Determine the [x, y] coordinate at the center of the cell enclosing the given text.  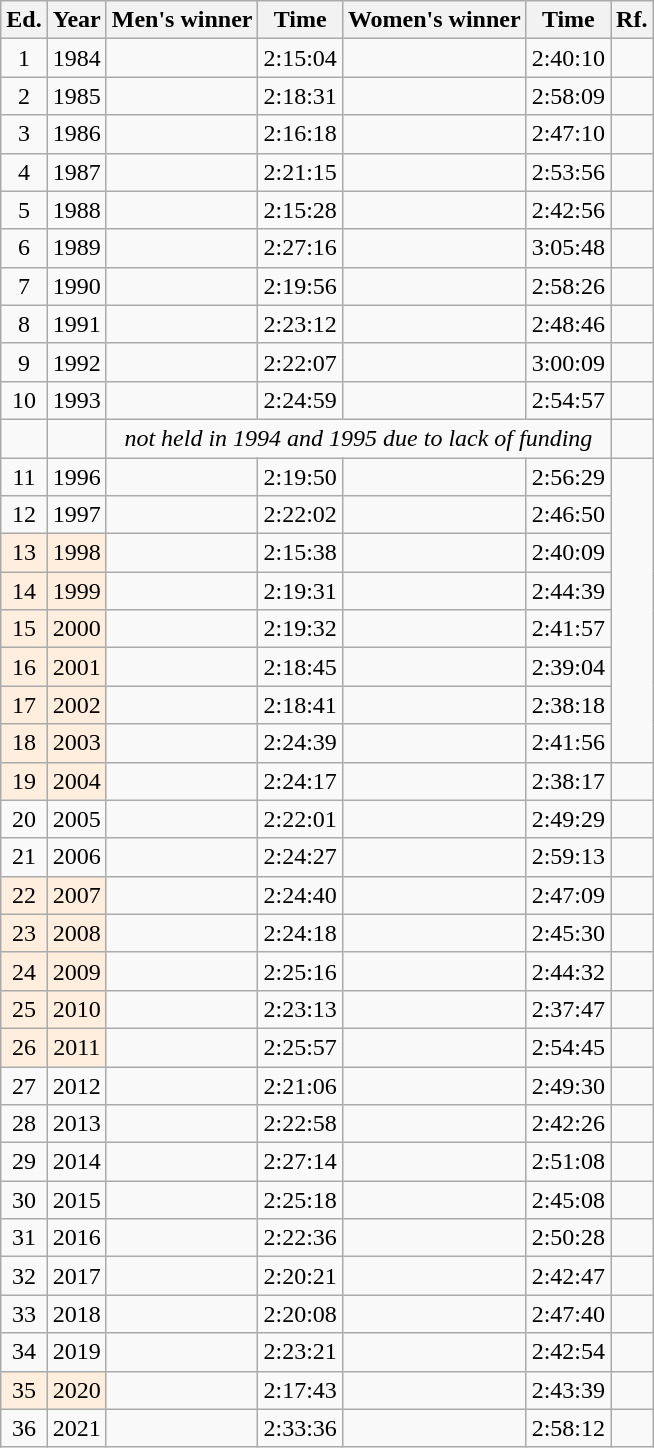
2000 [76, 629]
2015 [76, 1200]
3:00:09 [568, 362]
2005 [76, 819]
8 [24, 324]
2008 [76, 933]
not held in 1994 and 1995 due to lack of funding [358, 438]
2:58:12 [568, 1428]
4 [24, 172]
2:42:26 [568, 1124]
2:38:18 [568, 705]
1985 [76, 96]
2014 [76, 1162]
2:25:16 [300, 971]
2:18:45 [300, 667]
35 [24, 1390]
12 [24, 515]
2:18:41 [300, 705]
2:20:08 [300, 1314]
33 [24, 1314]
2:58:09 [568, 96]
2:24:17 [300, 781]
2:25:57 [300, 1047]
1993 [76, 400]
2:24:18 [300, 933]
2007 [76, 895]
6 [24, 248]
2011 [76, 1047]
Men's winner [182, 20]
2:20:21 [300, 1276]
Ed. [24, 20]
2:23:13 [300, 1009]
2021 [76, 1428]
1991 [76, 324]
2:22:07 [300, 362]
2:19:56 [300, 286]
2:23:21 [300, 1352]
2:50:28 [568, 1238]
2:15:04 [300, 58]
2:56:29 [568, 477]
Year [76, 20]
3:05:48 [568, 248]
1992 [76, 362]
2:42:47 [568, 1276]
1997 [76, 515]
1988 [76, 210]
2:54:57 [568, 400]
16 [24, 667]
2:39:04 [568, 667]
36 [24, 1428]
1996 [76, 477]
31 [24, 1238]
2003 [76, 743]
1989 [76, 248]
24 [24, 971]
2:37:47 [568, 1009]
2:43:39 [568, 1390]
2:25:18 [300, 1200]
13 [24, 553]
5 [24, 210]
1984 [76, 58]
2:22:58 [300, 1124]
2020 [76, 1390]
2:22:36 [300, 1238]
19 [24, 781]
2006 [76, 857]
3 [24, 134]
10 [24, 400]
2:40:10 [568, 58]
2:44:39 [568, 591]
2:15:38 [300, 553]
14 [24, 591]
26 [24, 1047]
2:23:12 [300, 324]
2:15:28 [300, 210]
18 [24, 743]
2:19:50 [300, 477]
2:42:54 [568, 1352]
2:41:57 [568, 629]
2018 [76, 1314]
1987 [76, 172]
25 [24, 1009]
2:45:30 [568, 933]
2:47:09 [568, 895]
1 [24, 58]
2:53:56 [568, 172]
2:16:18 [300, 134]
2013 [76, 1124]
2:27:16 [300, 248]
2:19:32 [300, 629]
1999 [76, 591]
2:51:08 [568, 1162]
2:49:29 [568, 819]
2009 [76, 971]
2:48:46 [568, 324]
2:54:45 [568, 1047]
2:47:40 [568, 1314]
1986 [76, 134]
2:44:32 [568, 971]
Women's winner [434, 20]
21 [24, 857]
Rf. [632, 20]
34 [24, 1352]
2:41:56 [568, 743]
2:19:31 [300, 591]
27 [24, 1085]
2010 [76, 1009]
2:47:10 [568, 134]
2:18:31 [300, 96]
2:21:06 [300, 1085]
2:22:02 [300, 515]
2:38:17 [568, 781]
17 [24, 705]
2:46:50 [568, 515]
7 [24, 286]
9 [24, 362]
1990 [76, 286]
2:59:13 [568, 857]
32 [24, 1276]
2:21:15 [300, 172]
2019 [76, 1352]
2 [24, 96]
20 [24, 819]
22 [24, 895]
15 [24, 629]
11 [24, 477]
2:24:59 [300, 400]
2:17:43 [300, 1390]
2:24:40 [300, 895]
2:33:36 [300, 1428]
2:24:39 [300, 743]
2:49:30 [568, 1085]
2:24:27 [300, 857]
2:22:01 [300, 819]
2:45:08 [568, 1200]
2012 [76, 1085]
2002 [76, 705]
2:40:09 [568, 553]
2016 [76, 1238]
2:58:26 [568, 286]
29 [24, 1162]
2:42:56 [568, 210]
2017 [76, 1276]
2:27:14 [300, 1162]
2001 [76, 667]
28 [24, 1124]
2004 [76, 781]
23 [24, 933]
30 [24, 1200]
1998 [76, 553]
